Find where the given text appears and provide that cell's center as (x, y) coordinate. 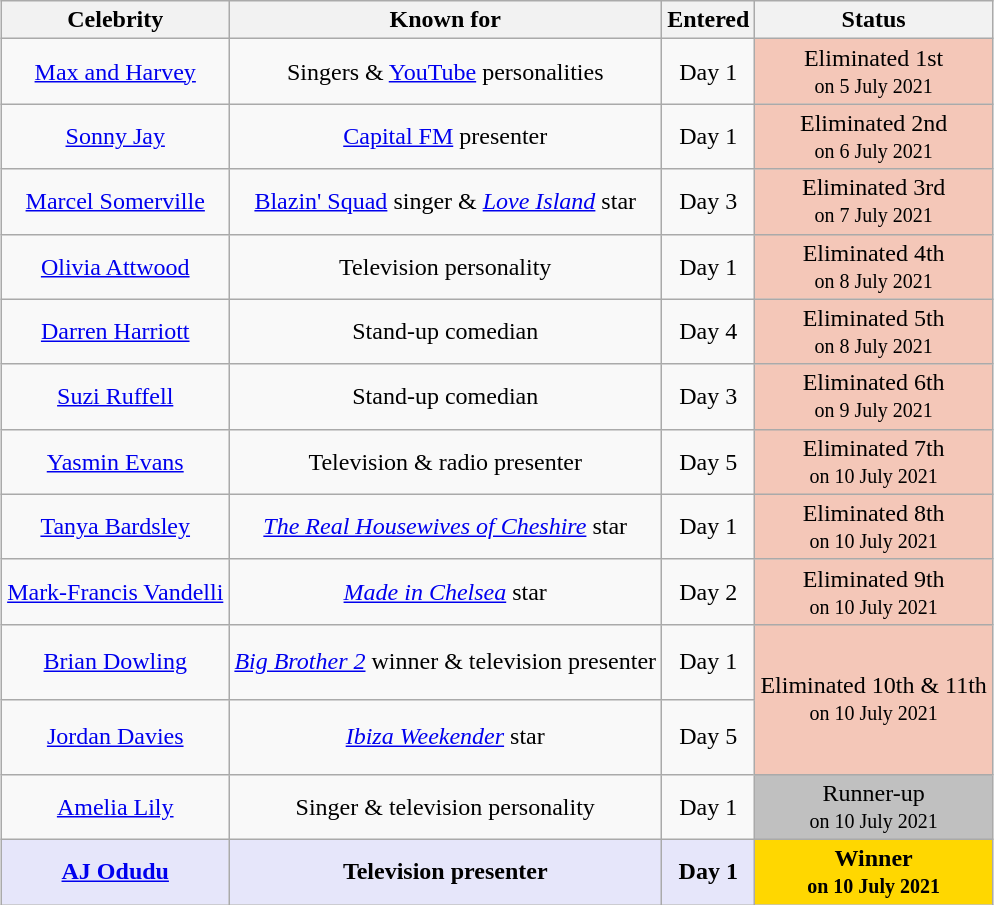
Jordan Davies (116, 736)
Eliminated 6thon 9 July 2021 (874, 396)
Day 2 (708, 592)
Known for (446, 20)
Capital FM presenter (446, 136)
Eliminated 2ndon 6 July 2021 (874, 136)
Brian Dowling (116, 662)
Singers & YouTube personalities (446, 72)
Darren Harriott (116, 332)
Blazin' Squad singer & Love Island star (446, 202)
Sonny Jay (116, 136)
Runner-upon 10 July 2021 (874, 806)
Suzi Ruffell (116, 396)
Television personality (446, 266)
Eliminated 1ston 5 July 2021 (874, 72)
Eliminated 10th & 11thon 10 July 2021 (874, 699)
Day 4 (708, 332)
Amelia Lily (116, 806)
Tanya Bardsley (116, 526)
The Real Housewives of Cheshire star (446, 526)
Status (874, 20)
Eliminated 7thon 10 July 2021 (874, 462)
Eliminated 4thon 8 July 2021 (874, 266)
Eliminated 9thon 10 July 2021 (874, 592)
Entered (708, 20)
Mark-Francis Vandelli (116, 592)
AJ Odudu (116, 872)
Singer & television personality (446, 806)
Eliminated 5thon 8 July 2021 (874, 332)
Olivia Attwood (116, 266)
Television presenter (446, 872)
Ibiza Weekender star (446, 736)
Marcel Somerville (116, 202)
Winneron 10 July 2021 (874, 872)
Big Brother 2 winner & television presenter (446, 662)
Yasmin Evans (116, 462)
Max and Harvey (116, 72)
Made in Chelsea star (446, 592)
Eliminated 8thon 10 July 2021 (874, 526)
Celebrity (116, 20)
Television & radio presenter (446, 462)
Eliminated 3rdon 7 July 2021 (874, 202)
